Scan for the cell matching the given text and deliver its [X, Y] coordinate at center. 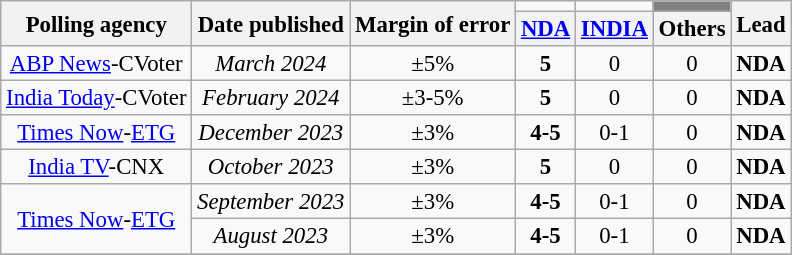
September 2023 [271, 202]
August 2023 [271, 236]
Lead [761, 24]
March 2024 [271, 64]
February 2024 [271, 98]
India Today-CVoter [96, 98]
October 2023 [271, 168]
Polling agency [96, 24]
Others [692, 30]
Date published [271, 24]
INDIA [615, 30]
India TV-CNX [96, 168]
Margin of error [433, 24]
±5% [433, 64]
December 2023 [271, 132]
±3-5% [433, 98]
ABP News-CVoter [96, 64]
